Pinpoint the cell where the given text exists, returning its [X, Y] midpoint coordinate. 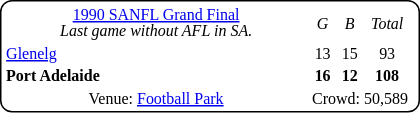
Total [388, 22]
B [350, 22]
15 [350, 54]
13 [323, 54]
Crowd: 50,589 [360, 98]
93 [388, 54]
Port Adelaide [156, 76]
16 [323, 76]
1990 SANFL Grand FinalLast game without AFL in SA. [156, 22]
12 [350, 76]
108 [388, 76]
Venue: Football Park [156, 98]
G [323, 22]
Glenelg [156, 54]
